From the cell containing the given text, extract its center point as (X, Y) coordinate. 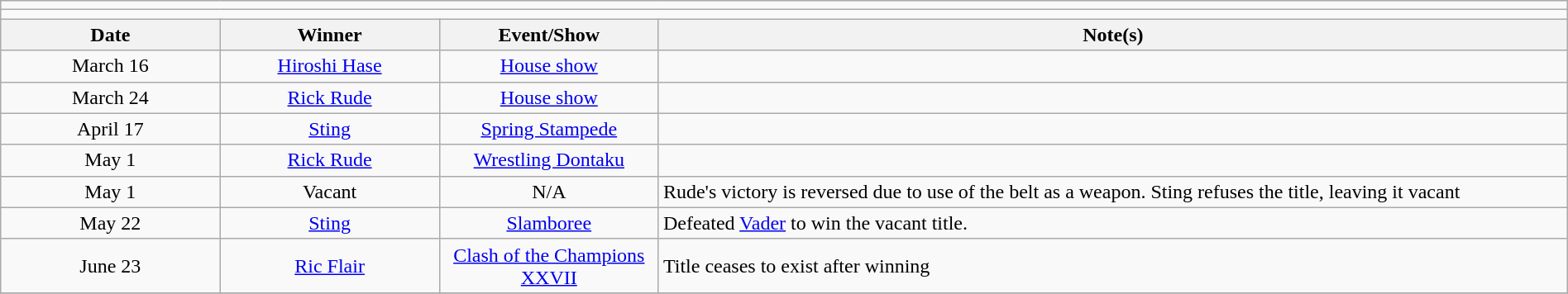
Date (111, 35)
Event/Show (549, 35)
Rude's victory is reversed due to use of the belt as a weapon. Sting refuses the title, leaving it vacant (1113, 192)
Slamboree (549, 223)
Spring Stampede (549, 129)
Defeated Vader to win the vacant title. (1113, 223)
Vacant (329, 192)
Hiroshi Hase (329, 66)
Note(s) (1113, 35)
Wrestling Dontaku (549, 160)
Clash of the Champions XXVII (549, 266)
April 17 (111, 129)
Winner (329, 35)
Ric Flair (329, 266)
May 22 (111, 223)
June 23 (111, 266)
Title ceases to exist after winning (1113, 266)
March 24 (111, 97)
March 16 (111, 66)
N/A (549, 192)
